Capture the cell that displays the provided text and extract its (x, y) central coordinate. 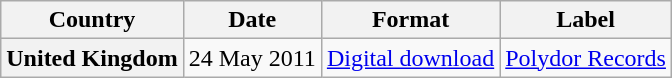
Polydor Records (586, 58)
Digital download (410, 58)
24 May 2011 (252, 58)
Label (586, 20)
Date (252, 20)
United Kingdom (92, 58)
Country (92, 20)
Format (410, 20)
